Provide the [X, Y] coordinate of the cell's center where the given text is located.  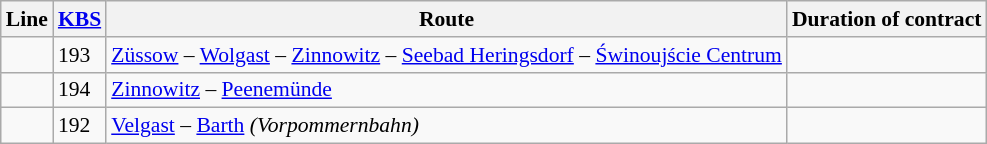
192 [80, 126]
Velgast – Barth (Vorpommernbahn) [446, 126]
Route [446, 19]
Züssow – Wolgast – Zinnowitz – Seebad Heringsdorf – Świnoujście Centrum [446, 55]
Line [27, 19]
Duration of contract [887, 19]
193 [80, 55]
KBS [80, 19]
Zinnowitz – Peenemünde [446, 90]
194 [80, 90]
